Provide the (X, Y) coordinate of the cell's center where the given text is located.  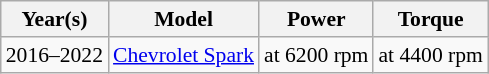
at 6200 rpm (316, 55)
Torque (430, 19)
Chevrolet Spark (184, 55)
Model (184, 19)
Year(s) (54, 19)
at 4400 rpm (430, 55)
2016–2022 (54, 55)
Power (316, 19)
